Pinpoint the cell where the given text exists, returning its [X, Y] midpoint coordinate. 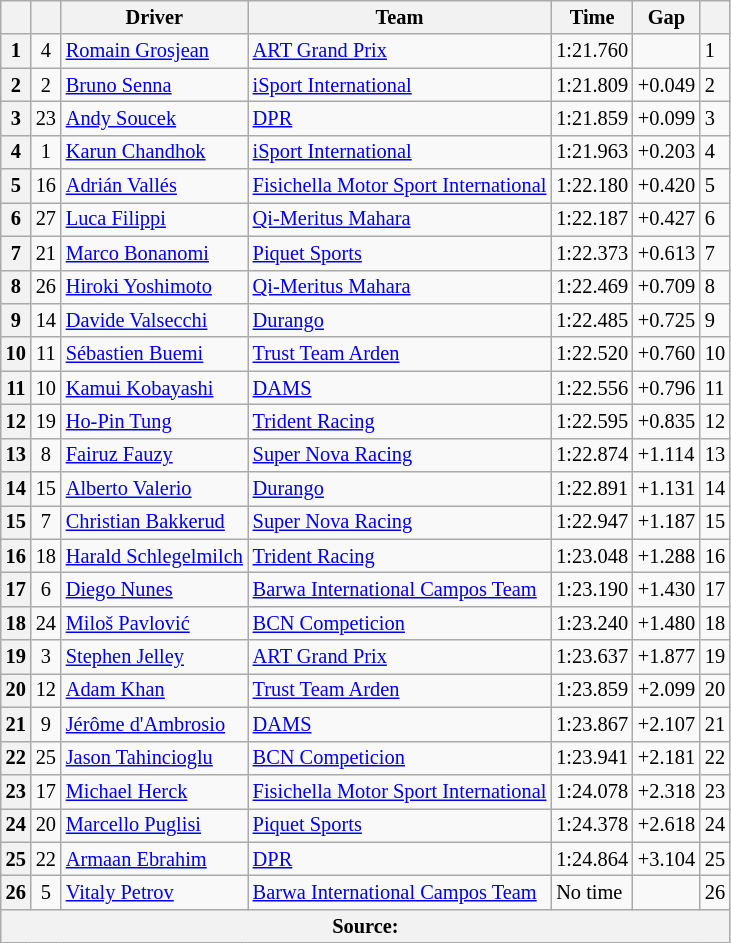
Vitaly Petrov [154, 892]
Gap [666, 17]
1:22.947 [592, 522]
+0.049 [666, 85]
+0.613 [666, 253]
1:23.190 [592, 589]
1:24.864 [592, 859]
1:21.809 [592, 85]
Source: [366, 926]
Jérôme d'Ambrosio [154, 724]
Team [400, 17]
1:23.859 [592, 690]
Harald Schlegelmilch [154, 556]
1:22.874 [592, 455]
Marco Bonanomi [154, 253]
1:22.187 [592, 219]
Michael Herck [154, 791]
1:23.637 [592, 657]
1:22.373 [592, 253]
27 [46, 219]
+3.104 [666, 859]
Bruno Senna [154, 85]
+0.725 [666, 320]
Luca Filippi [154, 219]
+1.187 [666, 522]
Sébastien Buemi [154, 354]
1:22.556 [592, 388]
Time [592, 17]
Karun Chandhok [154, 152]
1:23.240 [592, 623]
Armaan Ebrahim [154, 859]
Adam Khan [154, 690]
+1.131 [666, 489]
+0.760 [666, 354]
+0.835 [666, 421]
1:23.941 [592, 758]
1:22.180 [592, 186]
+2.618 [666, 825]
+1.430 [666, 589]
1:22.520 [592, 354]
+1.288 [666, 556]
+2.099 [666, 690]
+2.318 [666, 791]
Romain Grosjean [154, 51]
Alberto Valerio [154, 489]
Christian Bakkerud [154, 522]
Diego Nunes [154, 589]
+1.114 [666, 455]
Ho-Pin Tung [154, 421]
1:24.378 [592, 825]
+0.420 [666, 186]
Marcello Puglisi [154, 825]
Hiroki Yoshimoto [154, 287]
+0.709 [666, 287]
1:24.078 [592, 791]
Kamui Kobayashi [154, 388]
Stephen Jelley [154, 657]
1:22.469 [592, 287]
1:22.891 [592, 489]
1:22.595 [592, 421]
1:23.867 [592, 724]
Andy Soucek [154, 118]
1:22.485 [592, 320]
Driver [154, 17]
Jason Tahincioglu [154, 758]
+0.099 [666, 118]
1:21.859 [592, 118]
+2.181 [666, 758]
No time [592, 892]
+0.203 [666, 152]
+2.107 [666, 724]
+0.796 [666, 388]
Adrián Vallés [154, 186]
1:23.048 [592, 556]
1:21.963 [592, 152]
Miloš Pavlović [154, 623]
Fairuz Fauzy [154, 455]
+1.877 [666, 657]
+0.427 [666, 219]
Davide Valsecchi [154, 320]
1:21.760 [592, 51]
+1.480 [666, 623]
